Capture the cell that displays the provided text and extract its (x, y) central coordinate. 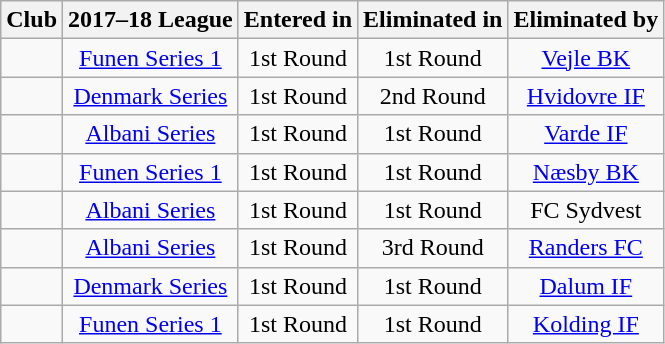
FC Sydvest (586, 210)
Vejle BK (586, 58)
Dalum IF (586, 286)
Randers FC (586, 248)
Eliminated in (433, 20)
Entered in (298, 20)
Eliminated by (586, 20)
Varde IF (586, 134)
Hvidovre IF (586, 96)
Næsby BK (586, 172)
2nd Round (433, 96)
2017–18 League (151, 20)
Club (32, 20)
Kolding IF (586, 324)
3rd Round (433, 248)
